Output the [X, Y] coordinate of the center of the cell containing the given text.  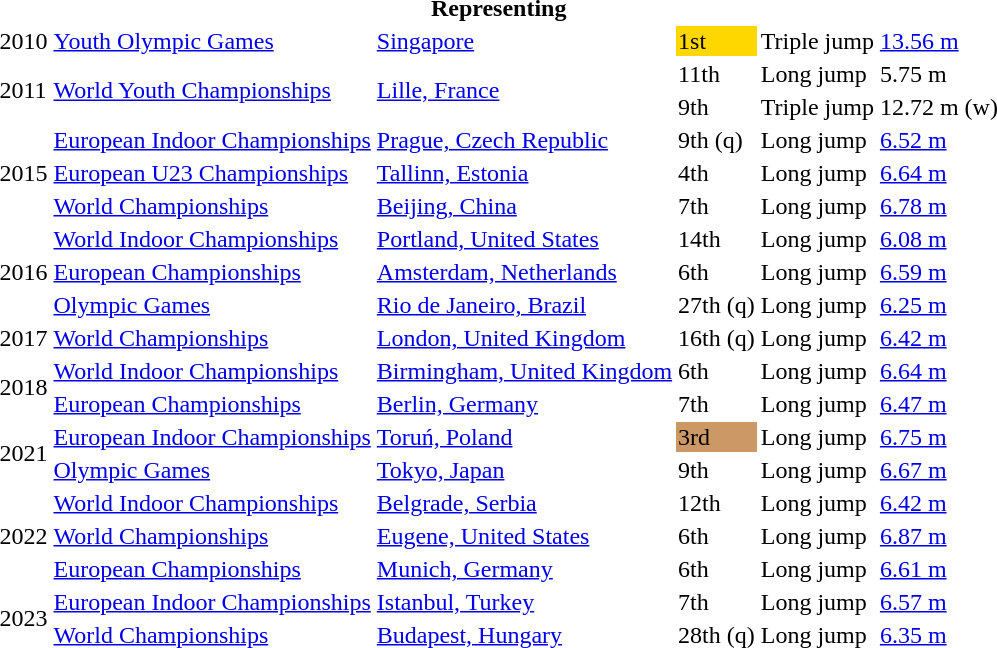
Prague, Czech Republic [524, 140]
Birmingham, United Kingdom [524, 371]
London, United Kingdom [524, 338]
Tallinn, Estonia [524, 173]
1st [717, 41]
Beijing, China [524, 206]
12th [717, 503]
14th [717, 239]
Belgrade, Serbia [524, 503]
4th [717, 173]
Berlin, Germany [524, 404]
Youth Olympic Games [212, 41]
Amsterdam, Netherlands [524, 272]
Portland, United States [524, 239]
16th (q) [717, 338]
European U23 Championships [212, 173]
Rio de Janeiro, Brazil [524, 305]
World Youth Championships [212, 90]
Tokyo, Japan [524, 470]
Singapore [524, 41]
11th [717, 74]
9th (q) [717, 140]
Istanbul, Turkey [524, 602]
Eugene, United States [524, 536]
3rd [717, 437]
Munich, Germany [524, 569]
Lille, France [524, 90]
Toruń, Poland [524, 437]
27th (q) [717, 305]
